Determine the (X, Y) coordinate at the center of the cell enclosing the given text.  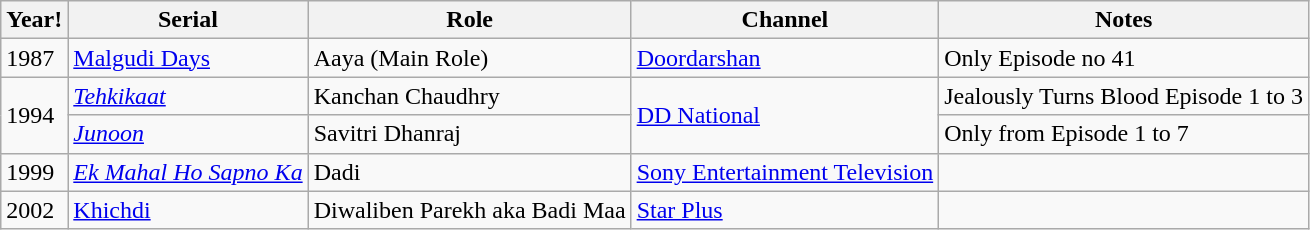
1994 (34, 115)
Malgudi Days (188, 58)
1987 (34, 58)
Doordarshan (785, 58)
Role (470, 20)
Khichdi (188, 210)
Kanchan Chaudhry (470, 96)
Year! (34, 20)
Channel (785, 20)
Only Episode no 41 (1124, 58)
Only from Episode 1 to 7 (1124, 134)
DD National (785, 115)
Serial (188, 20)
Savitri Dhanraj (470, 134)
1999 (34, 172)
2002 (34, 210)
Ek Mahal Ho Sapno Ka (188, 172)
Tehkikaat (188, 96)
Sony Entertainment Television (785, 172)
Notes (1124, 20)
Star Plus (785, 210)
Jealously Turns Blood Episode 1 to 3 (1124, 96)
Junoon (188, 134)
Diwaliben Parekh aka Badi Maa (470, 210)
Aaya (Main Role) (470, 58)
Dadi (470, 172)
